Output the (X, Y) coordinate of the center of the cell containing the given text.  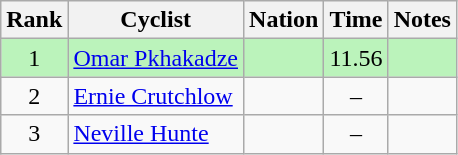
2 (34, 96)
Cyclist (156, 20)
Notes (422, 20)
Omar Pkhakadze (156, 58)
Time (356, 20)
Nation (284, 20)
1 (34, 58)
3 (34, 134)
Neville Hunte (156, 134)
Rank (34, 20)
11.56 (356, 58)
Ernie Crutchlow (156, 96)
